For the text-containing cell, return its midpoint in (X, Y) coordinate format. 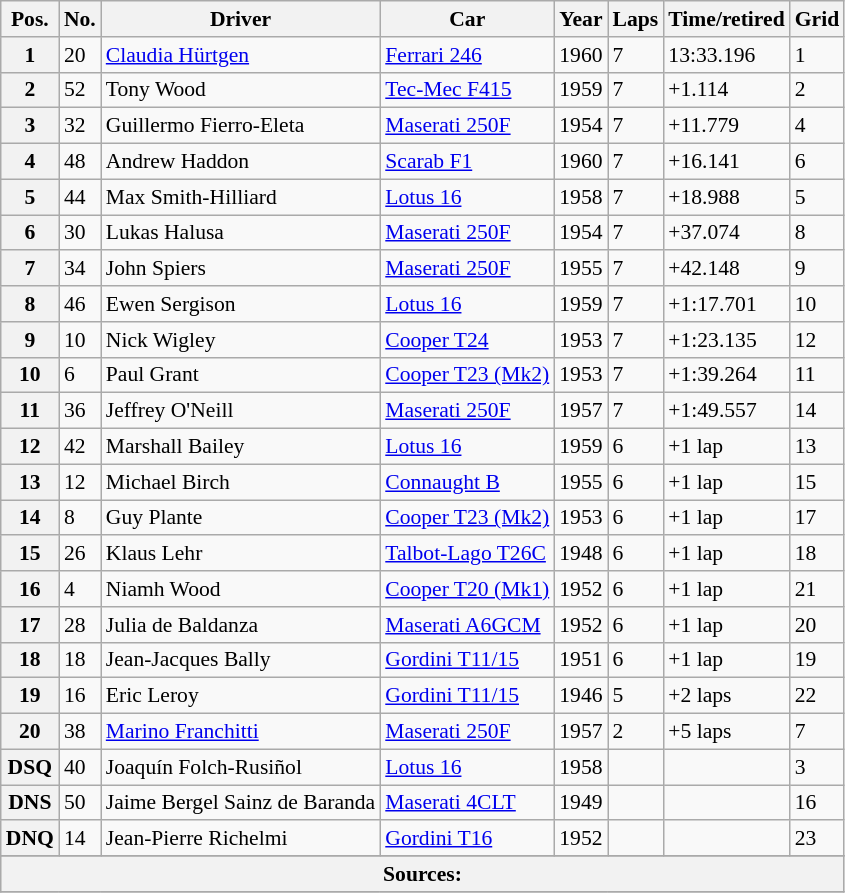
+16.141 (726, 162)
1951 (580, 660)
Maserati A6GCM (467, 625)
Connaught B (467, 482)
Guillermo Fierro-Eleta (240, 126)
Cooper T20 (Mk1) (467, 589)
DNS (30, 803)
44 (80, 197)
No. (80, 19)
21 (818, 589)
Tony Wood (240, 90)
+18.988 (726, 197)
23 (818, 839)
+1:23.135 (726, 340)
+1:49.557 (726, 411)
+11.779 (726, 126)
Pos. (30, 19)
Marshall Bailey (240, 447)
Scarab F1 (467, 162)
+2 laps (726, 696)
Grid (818, 19)
46 (80, 304)
Jaime Bergel Sainz de Baranda (240, 803)
Ferrari 246 (467, 55)
Michael Birch (240, 482)
Cooper T24 (467, 340)
36 (80, 411)
32 (80, 126)
Ewen Sergison (240, 304)
Eric Leroy (240, 696)
DNQ (30, 839)
Jeffrey O'Neill (240, 411)
Marino Franchitti (240, 732)
Talbot-Lago T26C (467, 554)
Niamh Wood (240, 589)
Paul Grant (240, 375)
Jean-Pierre Richelmi (240, 839)
Driver (240, 19)
1948 (580, 554)
John Spiers (240, 269)
Year (580, 19)
DSQ (30, 767)
Max Smith-Hilliard (240, 197)
1946 (580, 696)
42 (80, 447)
Laps (636, 19)
Jean-Jacques Bally (240, 660)
+1:17.701 (726, 304)
30 (80, 233)
38 (80, 732)
28 (80, 625)
48 (80, 162)
Time/retired (726, 19)
+1.114 (726, 90)
Car (467, 19)
Claudia Hürtgen (240, 55)
Lukas Halusa (240, 233)
+42.148 (726, 269)
+37.074 (726, 233)
Joaquín Folch-Rusiñol (240, 767)
+1:39.264 (726, 375)
13:33.196 (726, 55)
26 (80, 554)
Klaus Lehr (240, 554)
22 (818, 696)
52 (80, 90)
Guy Plante (240, 518)
+5 laps (726, 732)
50 (80, 803)
Sources: (422, 874)
Nick Wigley (240, 340)
Maserati 4CLT (467, 803)
Andrew Haddon (240, 162)
Julia de Baldanza (240, 625)
40 (80, 767)
34 (80, 269)
Gordini T16 (467, 839)
1949 (580, 803)
Tec-Mec F415 (467, 90)
